Pinpoint the cell where the given text exists, returning its (X, Y) midpoint coordinate. 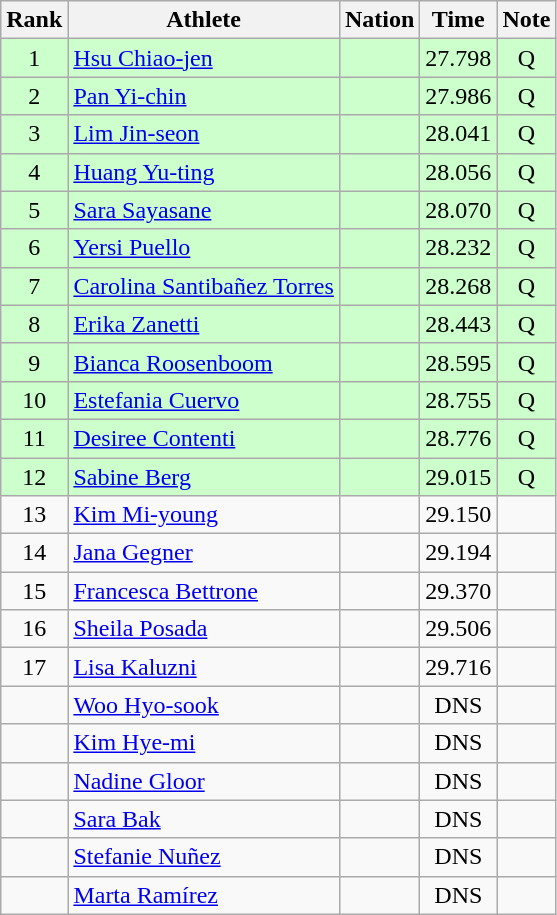
14 (34, 553)
Estefania Cuervo (204, 400)
Marta Ramírez (204, 895)
Note (526, 20)
Erika Zanetti (204, 324)
Pan Yi-chin (204, 96)
28.041 (458, 134)
28.776 (458, 438)
27.986 (458, 96)
4 (34, 172)
17 (34, 667)
Sara Sayasane (204, 210)
12 (34, 477)
13 (34, 515)
Nadine Gloor (204, 781)
Kim Mi-young (204, 515)
Lisa Kaluzni (204, 667)
29.370 (458, 591)
29.015 (458, 477)
15 (34, 591)
Carolina Santibañez Torres (204, 286)
29.194 (458, 553)
29.716 (458, 667)
Kim Hye-mi (204, 743)
28.443 (458, 324)
28.595 (458, 362)
28.232 (458, 248)
5 (34, 210)
Francesca Bettrone (204, 591)
3 (34, 134)
11 (34, 438)
9 (34, 362)
1 (34, 58)
2 (34, 96)
8 (34, 324)
28.056 (458, 172)
7 (34, 286)
Desiree Contenti (204, 438)
Rank (34, 20)
16 (34, 629)
Athlete (204, 20)
Time (458, 20)
10 (34, 400)
Bianca Roosenboom (204, 362)
Yersi Puello (204, 248)
29.150 (458, 515)
Jana Gegner (204, 553)
28.070 (458, 210)
Lim Jin-seon (204, 134)
Huang Yu-ting (204, 172)
6 (34, 248)
Sara Bak (204, 819)
Hsu Chiao-jen (204, 58)
Sabine Berg (204, 477)
Sheila Posada (204, 629)
29.506 (458, 629)
Woo Hyo-sook (204, 705)
Stefanie Nuñez (204, 857)
27.798 (458, 58)
28.755 (458, 400)
28.268 (458, 286)
Nation (379, 20)
